Pinpoint the cell where the given text exists, returning its (X, Y) midpoint coordinate. 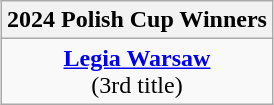
2024 Polish Cup Winners (138, 20)
Legia Warsaw(3rd title) (138, 72)
